For the text-containing cell, return its midpoint in [X, Y] coordinate format. 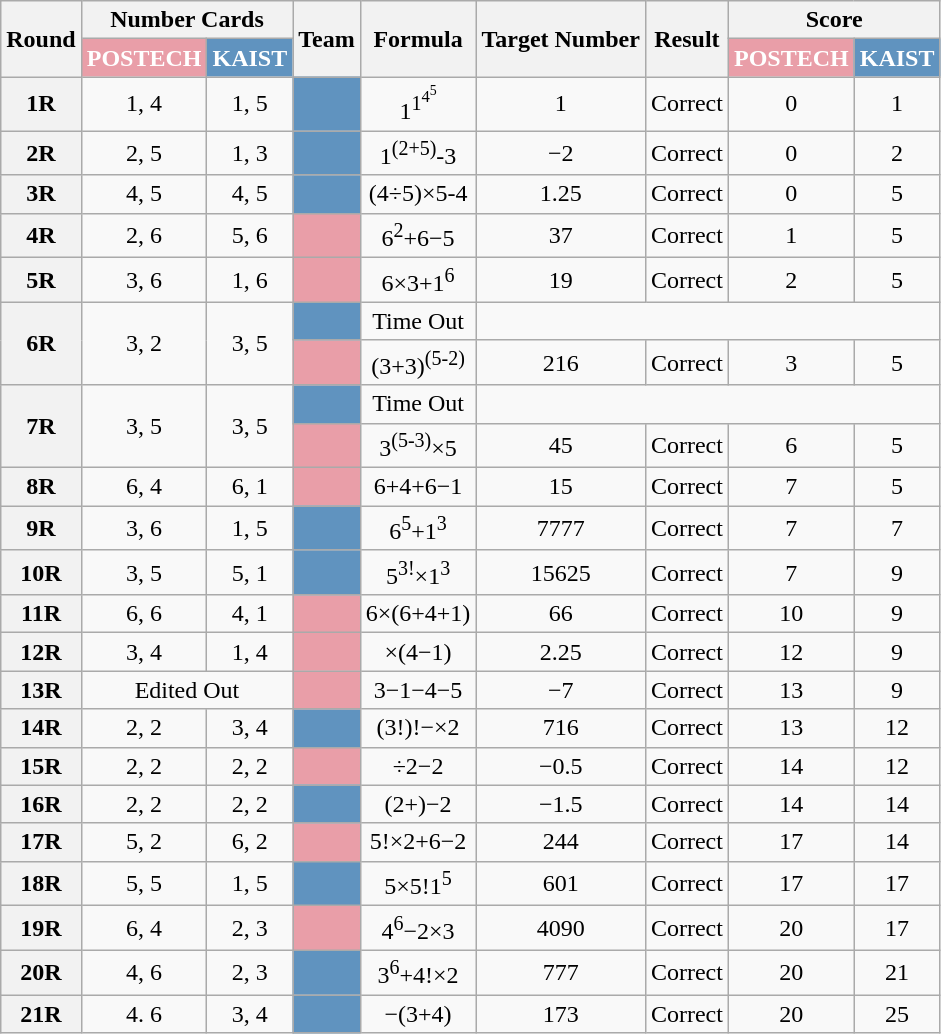
65+13 [418, 528]
15625 [561, 572]
−1.5 [561, 804]
13R [41, 690]
11R [41, 614]
2, 6 [144, 236]
6×3+16 [418, 280]
15R [41, 766]
2.25 [561, 652]
Result [686, 39]
(2+)−2 [418, 804]
5, 1 [250, 572]
−(3+4) [418, 1014]
Number Cards [187, 20]
Score [834, 20]
45 [561, 446]
37 [561, 236]
36+4!×2 [418, 972]
Target Number [561, 39]
6 [791, 446]
1.25 [561, 194]
6×(6+4+1) [418, 614]
173 [561, 1014]
6, 2 [250, 842]
777 [561, 972]
8R [41, 487]
4, 1 [250, 614]
5R [41, 280]
4R [41, 236]
6+4+6−1 [418, 487]
244 [561, 842]
(3+3)(5-2) [418, 362]
−2 [561, 154]
66 [561, 614]
−7 [561, 690]
19 [561, 280]
10R [41, 572]
3(5-3)×5 [418, 446]
4090 [561, 928]
(3!)!−×2 [418, 728]
21R [41, 1014]
20R [41, 972]
1145 [418, 104]
(4÷5)×5-4 [418, 194]
1, 3 [250, 154]
62+6−5 [418, 236]
5×5!15 [418, 884]
3, 2 [144, 344]
Edited Out [187, 690]
53!×13 [418, 572]
2, 5 [144, 154]
7777 [561, 528]
14R [41, 728]
2R [41, 154]
4. 6 [144, 1014]
Formula [418, 39]
17R [41, 842]
9R [41, 528]
3 [791, 362]
×(4−1) [418, 652]
16R [41, 804]
−0.5 [561, 766]
÷2−2 [418, 766]
3−1−4−5 [418, 690]
21 [897, 972]
5, 5 [144, 884]
10 [791, 614]
5, 2 [144, 842]
5!×2+6−2 [418, 842]
3R [41, 194]
6, 1 [250, 487]
Team [327, 39]
12R [41, 652]
1, 6 [250, 280]
601 [561, 884]
18R [41, 884]
6R [41, 344]
Round [41, 39]
7R [41, 426]
5, 6 [250, 236]
4, 6 [144, 972]
25 [897, 1014]
716 [561, 728]
1(2+5)-3 [418, 154]
46−2×3 [418, 928]
1R [41, 104]
6, 6 [144, 614]
216 [561, 362]
15 [561, 487]
19R [41, 928]
